Extract the [X, Y] coordinate from the center of the cell holding the provided text.  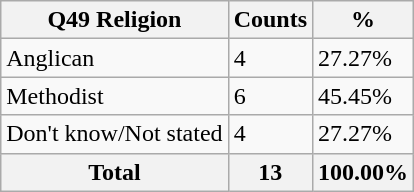
Total [114, 172]
Q49 Religion [114, 20]
6 [270, 96]
100.00% [364, 172]
45.45% [364, 96]
13 [270, 172]
Don't know/Not stated [114, 134]
Counts [270, 20]
% [364, 20]
Methodist [114, 96]
Anglican [114, 58]
